Capture the cell that displays the provided text and extract its [x, y] central coordinate. 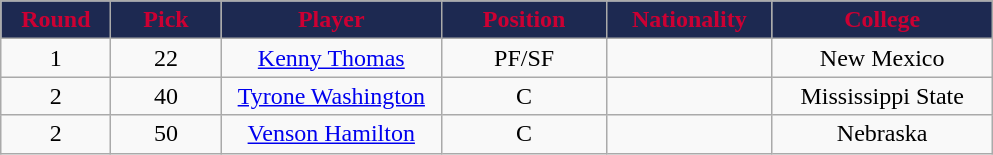
College [882, 20]
Pick [166, 20]
22 [166, 58]
PF/SF [524, 58]
1 [56, 58]
Player [331, 20]
Round [56, 20]
Venson Hamilton [331, 134]
Nebraska [882, 134]
Tyrone Washington [331, 96]
Mississippi State [882, 96]
Position [524, 20]
Nationality [690, 20]
50 [166, 134]
New Mexico [882, 58]
Kenny Thomas [331, 58]
40 [166, 96]
